Pinpoint the cell where the given text exists, returning its [X, Y] midpoint coordinate. 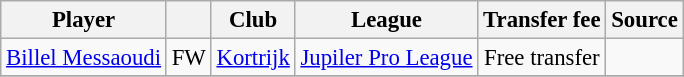
Free transfer [542, 58]
Kortrijk [253, 58]
Jupiler Pro League [386, 58]
Club [253, 20]
Billel Messaoudi [84, 58]
Transfer fee [542, 20]
FW [188, 58]
Source [644, 20]
League [386, 20]
Player [84, 20]
